Return the [x, y] coordinate for the center point of the cell that contains the specified text.  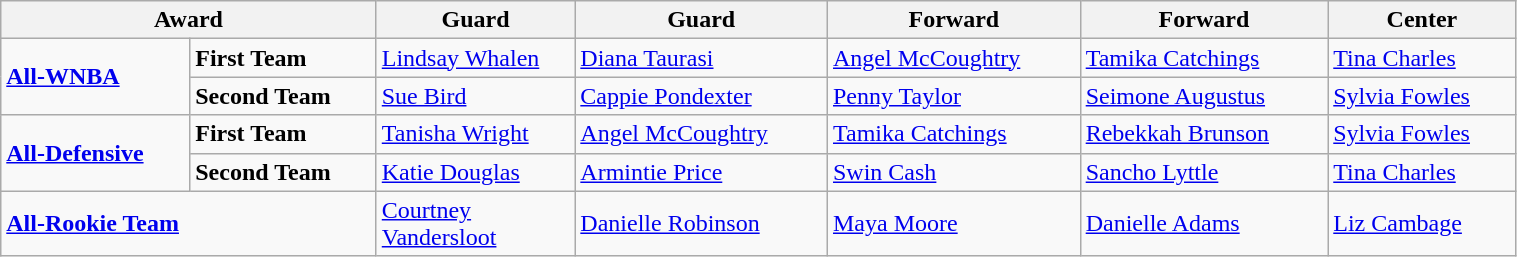
All-Rookie Team [188, 224]
Liz Cambage [1422, 224]
Lindsay Whalen [476, 58]
Danielle Adams [1204, 224]
Sancho Lyttle [1204, 172]
All-Defensive [96, 153]
Armintie Price [702, 172]
Tanisha Wright [476, 134]
Center [1422, 20]
Danielle Robinson [702, 224]
Maya Moore [954, 224]
Courtney Vandersloot [476, 224]
Cappie Pondexter [702, 96]
Award [188, 20]
Sue Bird [476, 96]
Katie Douglas [476, 172]
Diana Taurasi [702, 58]
Penny Taylor [954, 96]
Seimone Augustus [1204, 96]
Swin Cash [954, 172]
Rebekkah Brunson [1204, 134]
All-WNBA [96, 77]
